Pinpoint the cell where the given text exists, returning its (X, Y) midpoint coordinate. 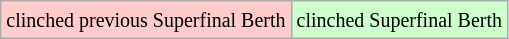
clinched Superfinal Berth (399, 20)
clinched previous Superfinal Berth (146, 20)
